Provide the [X, Y] coordinate of the cell's center where the given text is located.  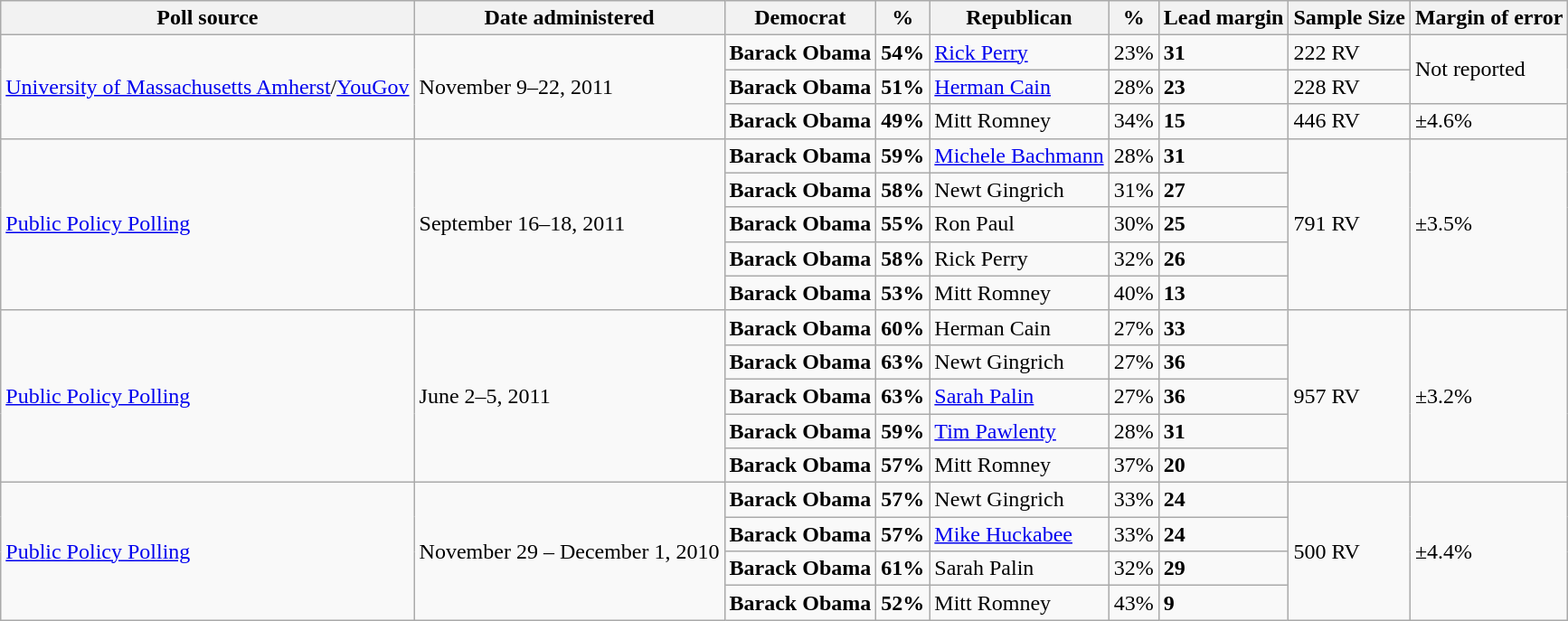
9 [1223, 603]
222 RV [1349, 52]
40% [1134, 293]
30% [1134, 224]
791 RV [1349, 224]
33 [1223, 327]
Mike Huckabee [1019, 534]
23% [1134, 52]
15 [1223, 121]
University of Massachusetts Amherst/YouGov [208, 87]
±3.5% [1488, 224]
Republican [1019, 18]
54% [902, 52]
61% [902, 569]
53% [902, 293]
37% [1134, 466]
51% [902, 87]
±4.4% [1488, 551]
957 RV [1349, 396]
Democrat [800, 18]
Ron Paul [1019, 224]
June 2–5, 2011 [570, 396]
Margin of error [1488, 18]
November 9–22, 2011 [570, 87]
September 16–18, 2011 [570, 224]
49% [902, 121]
Sample Size [1349, 18]
29 [1223, 569]
Not reported [1488, 70]
52% [902, 603]
34% [1134, 121]
26 [1223, 259]
Michele Bachmann [1019, 155]
60% [902, 327]
Lead margin [1223, 18]
25 [1223, 224]
November 29 – December 1, 2010 [570, 551]
43% [1134, 603]
13 [1223, 293]
20 [1223, 466]
±3.2% [1488, 396]
±4.6% [1488, 121]
500 RV [1349, 551]
Poll source [208, 18]
Tim Pawlenty [1019, 431]
23 [1223, 87]
Date administered [570, 18]
31% [1134, 190]
228 RV [1349, 87]
446 RV [1349, 121]
27 [1223, 190]
55% [902, 224]
